Detect which cell encompasses the target text, then output its (x, y) center coordinate. 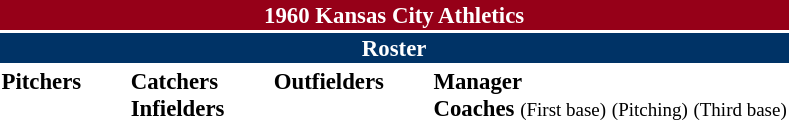
1960 Kansas City Athletics (394, 15)
Roster (394, 48)
